Determine the (x, y) coordinate at the center of the cell enclosing the given text.  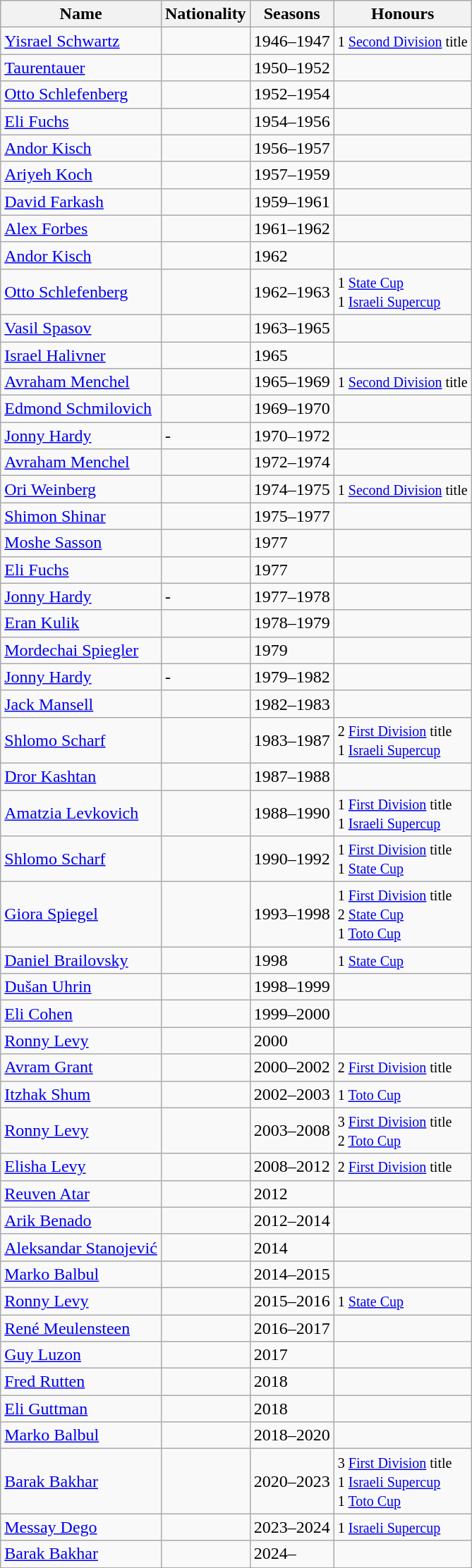
Ori Weinberg (81, 489)
1959–1961 (292, 202)
2012 (292, 1194)
Jack Mansell (81, 704)
Ariyeh Koch (81, 175)
Eli Guttman (81, 1409)
1956–1957 (292, 148)
1962 (292, 255)
Honours (402, 14)
Daniel Brailovsky (81, 960)
Alex Forbes (81, 228)
1998–1999 (292, 987)
Giora Spiegel (81, 914)
2024– (292, 1554)
2017 (292, 1355)
2016–2017 (292, 1328)
1 State Cup 1 Israeli Supercup (402, 292)
1957–1959 (292, 175)
2008–2012 (292, 1167)
3 First Division title 2 Toto Cup (402, 1131)
1987–1988 (292, 776)
1977–1978 (292, 596)
Nationality (205, 14)
Yisrael Schwartz (81, 41)
2014 (292, 1247)
Guy Luzon (81, 1355)
2003–2008 (292, 1131)
Amatzia Levkovich (81, 812)
René Meulensteen (81, 1328)
1962–1963 (292, 292)
1979–1982 (292, 677)
1 First Division title 2 State Cup 1 Toto Cup (402, 914)
Seasons (292, 14)
Reuven Atar (81, 1194)
2020–2023 (292, 1481)
Vasil Spasov (81, 328)
Eran Kulik (81, 623)
1978–1979 (292, 623)
2000–2002 (292, 1067)
David Farkash (81, 202)
Shimon Shinar (81, 516)
2023–2024 (292, 1527)
1979 (292, 650)
1 Israeli Supercup (402, 1527)
Taurentauer (81, 68)
1993–1998 (292, 914)
Elisha Levy (81, 1167)
Aleksandar Stanojević (81, 1247)
1 First Division title 1 Israeli Supercup (402, 812)
1954–1956 (292, 121)
1950–1952 (292, 68)
Mordechai Spiegler (81, 650)
Dror Kashtan (81, 776)
1990–1992 (292, 859)
1972–1974 (292, 463)
Fred Rutten (81, 1382)
Arik Benado (81, 1220)
1969–1970 (292, 409)
Edmond Schmilovich (81, 409)
1975–1977 (292, 516)
Avram Grant (81, 1067)
1 First Division title 1 State Cup (402, 859)
Eli Cohen (81, 1014)
Itzhak Shum (81, 1094)
Messay Dego (81, 1527)
1963–1965 (292, 328)
1961–1962 (292, 228)
2015–2016 (292, 1301)
1 Toto Cup (402, 1094)
Israel Halivner (81, 355)
1946–1947 (292, 41)
3 First Division title 1 Israeli Supercup 1 Toto Cup (402, 1481)
1965–1969 (292, 382)
1952–1954 (292, 94)
2012–2014 (292, 1220)
1965 (292, 355)
1982–1983 (292, 704)
Moshe Sasson (81, 543)
1999–2000 (292, 1014)
2018–2020 (292, 1435)
1970–1972 (292, 436)
2014–2015 (292, 1274)
1974–1975 (292, 489)
Name (81, 14)
2 First Division title 1 Israeli Supercup (402, 740)
1988–1990 (292, 812)
Dušan Uhrin (81, 987)
2000 (292, 1041)
1983–1987 (292, 740)
1998 (292, 960)
2002–2003 (292, 1094)
